From the cell containing the given text, extract its center point as [X, Y] coordinate. 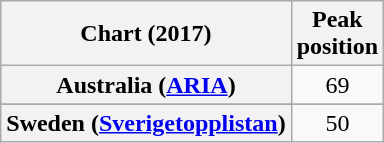
Australia (ARIA) [146, 85]
50 [337, 123]
Sweden (Sverigetopplistan) [146, 123]
69 [337, 85]
Peakposition [337, 34]
Chart (2017) [146, 34]
